Locate the cell with the specified text and output its [x, y] center coordinate. 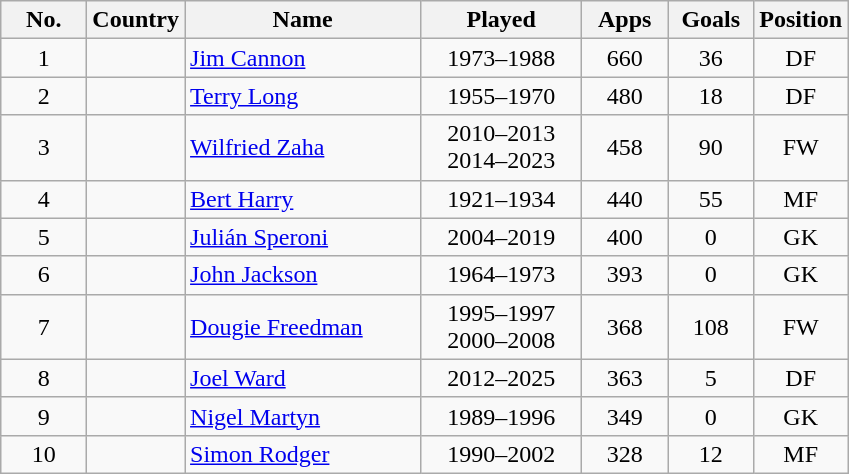
2012–2025 [502, 378]
108 [711, 326]
368 [625, 326]
363 [625, 378]
Played [502, 20]
90 [711, 148]
John Jackson [303, 275]
1921–1934 [502, 199]
2 [44, 96]
Joel Ward [303, 378]
1 [44, 58]
Goals [711, 20]
660 [625, 58]
12 [711, 454]
36 [711, 58]
Terry Long [303, 96]
7 [44, 326]
Country [136, 20]
4 [44, 199]
349 [625, 416]
Julián Speroni [303, 237]
328 [625, 454]
1964–1973 [502, 275]
Dougie Freedman [303, 326]
Bert Harry [303, 199]
393 [625, 275]
400 [625, 237]
No. [44, 20]
440 [625, 199]
Apps [625, 20]
10 [44, 454]
6 [44, 275]
Name [303, 20]
1955–1970 [502, 96]
Jim Cannon [303, 58]
1989–1996 [502, 416]
1990–2002 [502, 454]
1995–19972000–2008 [502, 326]
2010–20132014–2023 [502, 148]
9 [44, 416]
18 [711, 96]
3 [44, 148]
Position [801, 20]
458 [625, 148]
Simon Rodger [303, 454]
Nigel Martyn [303, 416]
2004–2019 [502, 237]
Wilfried Zaha [303, 148]
55 [711, 199]
480 [625, 96]
1973–1988 [502, 58]
8 [44, 378]
